Find where the given text appears and provide that cell's center as (x, y) coordinate. 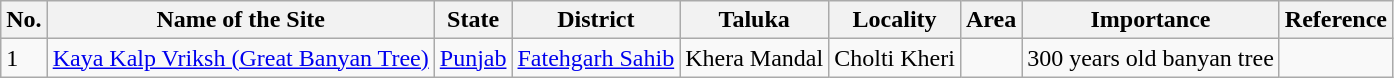
Area (990, 20)
Cholti Kheri (895, 58)
300 years old banyan tree (1151, 58)
Locality (895, 20)
Taluka (754, 20)
District (596, 20)
Kaya Kalp Vriksh (Great Banyan Tree) (240, 58)
Punjab (473, 58)
Reference (1336, 20)
Importance (1151, 20)
Fatehgarh Sahib (596, 58)
Name of the Site (240, 20)
State (473, 20)
No. (24, 20)
Khera Mandal (754, 58)
1 (24, 58)
